Provide the (X, Y) coordinate of the cell's center where the given text is located.  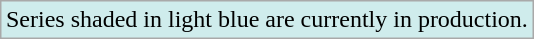
Series shaded in light blue are currently in production. (266, 19)
